Find where the given text appears and provide that cell's center as (x, y) coordinate. 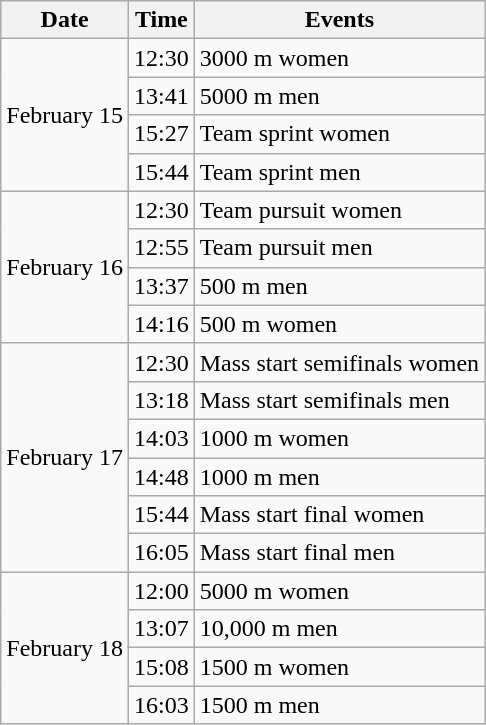
500 m women (339, 324)
16:03 (161, 705)
1000 m men (339, 477)
Team pursuit women (339, 210)
Mass start final men (339, 553)
February 15 (65, 115)
10,000 m men (339, 629)
3000 m women (339, 58)
1000 m women (339, 438)
14:03 (161, 438)
12:55 (161, 248)
13:37 (161, 286)
500 m men (339, 286)
February 17 (65, 457)
Time (161, 20)
Mass start final women (339, 515)
Mass start semifinals men (339, 400)
15:08 (161, 667)
Team sprint men (339, 172)
14:16 (161, 324)
13:41 (161, 96)
5000 m men (339, 96)
1500 m men (339, 705)
Date (65, 20)
Team sprint women (339, 134)
February 16 (65, 267)
1500 m women (339, 667)
13:18 (161, 400)
15:27 (161, 134)
16:05 (161, 553)
14:48 (161, 477)
12:00 (161, 591)
Events (339, 20)
Team pursuit men (339, 248)
February 18 (65, 648)
Mass start semifinals women (339, 362)
5000 m women (339, 591)
13:07 (161, 629)
